Pinpoint the cell where the given text exists, returning its (x, y) midpoint coordinate. 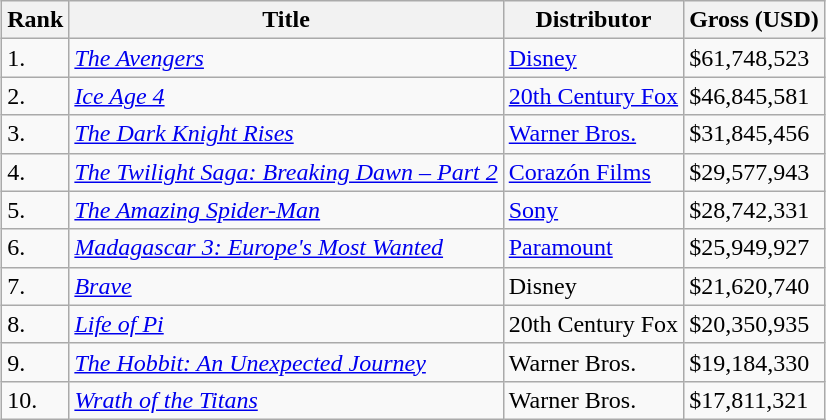
$25,949,927 (754, 248)
9. (36, 362)
$17,811,321 (754, 400)
The Dark Knight Rises (286, 134)
Life of Pi (286, 324)
Distributor (593, 20)
$21,620,740 (754, 286)
$31,845,456 (754, 134)
$20,350,935 (754, 324)
$28,742,331 (754, 210)
5. (36, 210)
Rank (36, 20)
8. (36, 324)
Gross (USD) (754, 20)
Brave (286, 286)
Madagascar 3: Europe's Most Wanted (286, 248)
4. (36, 172)
Sony (593, 210)
7. (36, 286)
3. (36, 134)
Paramount (593, 248)
$61,748,523 (754, 58)
10. (36, 400)
$29,577,943 (754, 172)
The Hobbit: An Unexpected Journey (286, 362)
Ice Age 4 (286, 96)
6. (36, 248)
The Amazing Spider-Man (286, 210)
2. (36, 96)
The Twilight Saga: Breaking Dawn – Part 2 (286, 172)
$19,184,330 (754, 362)
$46,845,581 (754, 96)
The Avengers (286, 58)
1. (36, 58)
Wrath of the Titans (286, 400)
Title (286, 20)
Corazón Films (593, 172)
